Scan for the cell matching the given text and deliver its [x, y] coordinate at center. 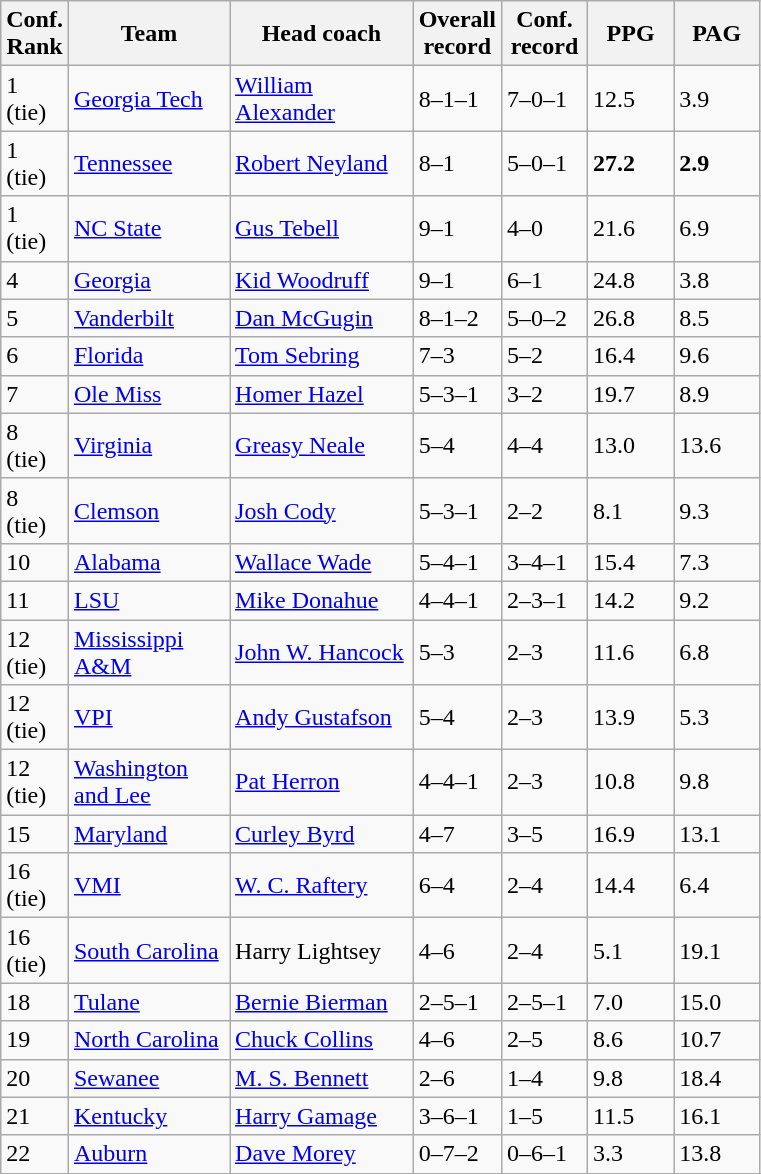
3–6–1 [457, 1116]
Robert Neyland [322, 164]
9.2 [717, 600]
16.1 [717, 1116]
6 [35, 356]
8.1 [631, 510]
LSU [148, 600]
27.2 [631, 164]
9.3 [717, 510]
1–5 [544, 1116]
Sewanee [148, 1078]
South Carolina [148, 950]
Kentucky [148, 1116]
21 [35, 1116]
VPI [148, 718]
Harry Gamage [322, 1116]
7 [35, 394]
Tom Sebring [322, 356]
6.8 [717, 652]
Auburn [148, 1154]
8–1–2 [457, 318]
Virginia [148, 446]
4–4 [544, 446]
Clemson [148, 510]
3.3 [631, 1154]
5–0–2 [544, 318]
3–5 [544, 834]
PAG [717, 34]
M. S. Bennett [322, 1078]
5 [35, 318]
Conf. Rank [35, 34]
24.8 [631, 280]
3.8 [717, 280]
Georgia [148, 280]
10 [35, 562]
Greasy Neale [322, 446]
Florida [148, 356]
13.6 [717, 446]
Head coach [322, 34]
15 [35, 834]
Josh Cody [322, 510]
0–7–2 [457, 1154]
11.6 [631, 652]
Mississippi A&M [148, 652]
13.9 [631, 718]
Vanderbilt [148, 318]
VMI [148, 886]
Harry Lightsey [322, 950]
Dan McGugin [322, 318]
8–1 [457, 164]
16.4 [631, 356]
4–0 [544, 228]
18 [35, 1002]
Team [148, 34]
North Carolina [148, 1040]
Dave Morey [322, 1154]
8.9 [717, 394]
Kid Woodruff [322, 280]
5–0–1 [544, 164]
7–0–1 [544, 98]
Andy Gustafson [322, 718]
5.1 [631, 950]
Tennessee [148, 164]
Pat Herron [322, 782]
11 [35, 600]
Maryland [148, 834]
19.1 [717, 950]
5–4–1 [457, 562]
20 [35, 1078]
19 [35, 1040]
Bernie Bierman [322, 1002]
6.9 [717, 228]
Alabama [148, 562]
12.5 [631, 98]
22 [35, 1154]
3–4–1 [544, 562]
13.8 [717, 1154]
6–4 [457, 886]
Ole Miss [148, 394]
4 [35, 280]
18.4 [717, 1078]
Georgia Tech [148, 98]
2–5 [544, 1040]
19.7 [631, 394]
8.5 [717, 318]
9.6 [717, 356]
2–2 [544, 510]
2–6 [457, 1078]
Wallace Wade [322, 562]
William Alexander [322, 98]
3–2 [544, 394]
15.4 [631, 562]
5–2 [544, 356]
7.0 [631, 1002]
6.4 [717, 886]
Conf. record [544, 34]
NC State [148, 228]
26.8 [631, 318]
8.6 [631, 1040]
John W. Hancock [322, 652]
11.5 [631, 1116]
14.2 [631, 600]
W. C. Raftery [322, 886]
Homer Hazel [322, 394]
15.0 [717, 1002]
0–6–1 [544, 1154]
Curley Byrd [322, 834]
Chuck Collins [322, 1040]
6–1 [544, 280]
5–3 [457, 652]
3.9 [717, 98]
Tulane [148, 1002]
Washington and Lee [148, 782]
Overall record [457, 34]
PPG [631, 34]
Mike Donahue [322, 600]
13.0 [631, 446]
8–1–1 [457, 98]
13.1 [717, 834]
7–3 [457, 356]
14.4 [631, 886]
2–3–1 [544, 600]
10.8 [631, 782]
4–7 [457, 834]
7.3 [717, 562]
10.7 [717, 1040]
2.9 [717, 164]
21.6 [631, 228]
5.3 [717, 718]
Gus Tebell [322, 228]
1–4 [544, 1078]
16.9 [631, 834]
